Determine the (X, Y) coordinate at the center of the cell enclosing the given text.  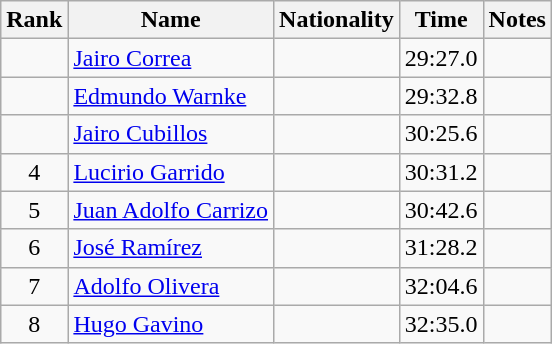
30:31.2 (441, 172)
29:27.0 (441, 58)
32:04.6 (441, 286)
31:28.2 (441, 248)
Time (441, 20)
Adolfo Olivera (171, 286)
30:25.6 (441, 134)
8 (34, 324)
Nationality (337, 20)
José Ramírez (171, 248)
Juan Adolfo Carrizo (171, 210)
5 (34, 210)
Notes (517, 20)
32:35.0 (441, 324)
7 (34, 286)
Jairo Cubillos (171, 134)
6 (34, 248)
Rank (34, 20)
Hugo Gavino (171, 324)
4 (34, 172)
30:42.6 (441, 210)
Name (171, 20)
Jairo Correa (171, 58)
29:32.8 (441, 96)
Edmundo Warnke (171, 96)
Lucirio Garrido (171, 172)
